Search for the cell housing the specified text and yield its [X, Y] center coordinate. 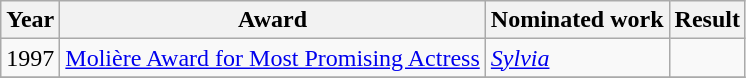
Year [30, 20]
Molière Award for Most Promising Actress [272, 58]
Sylvia [577, 58]
Award [272, 20]
1997 [30, 58]
Nominated work [577, 20]
Result [707, 20]
